Capture the cell that displays the provided text and extract its [x, y] central coordinate. 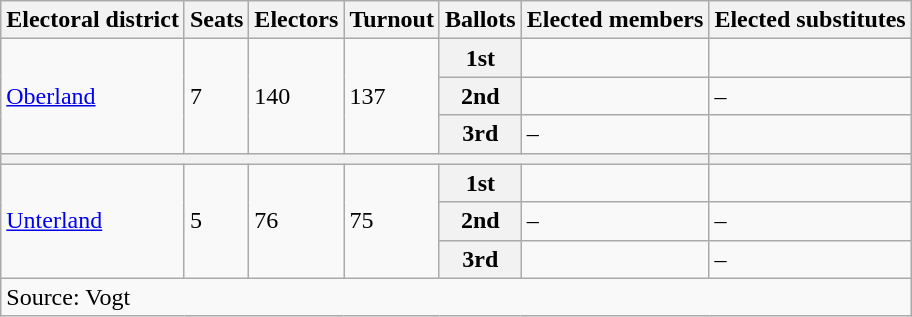
75 [392, 221]
Ballots [480, 20]
Source: Vogt [456, 297]
140 [296, 96]
Unterland [93, 221]
Electoral district [93, 20]
7 [216, 96]
Electors [296, 20]
Elected substitutes [810, 20]
76 [296, 221]
Oberland [93, 96]
Elected members [615, 20]
Seats [216, 20]
5 [216, 221]
Turnout [392, 20]
137 [392, 96]
